From the cell containing the given text, extract its center point as [X, Y] coordinate. 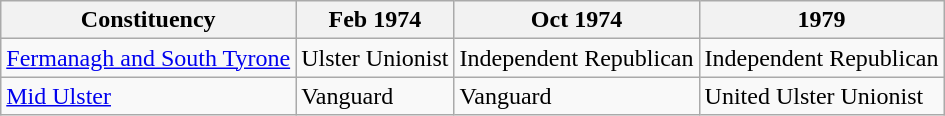
United Ulster Unionist [822, 96]
Ulster Unionist [375, 58]
Fermanagh and South Tyrone [148, 58]
1979 [822, 20]
Feb 1974 [375, 20]
Oct 1974 [576, 20]
Constituency [148, 20]
Mid Ulster [148, 96]
